Extract the [x, y] coordinate from the center of the cell holding the provided text.  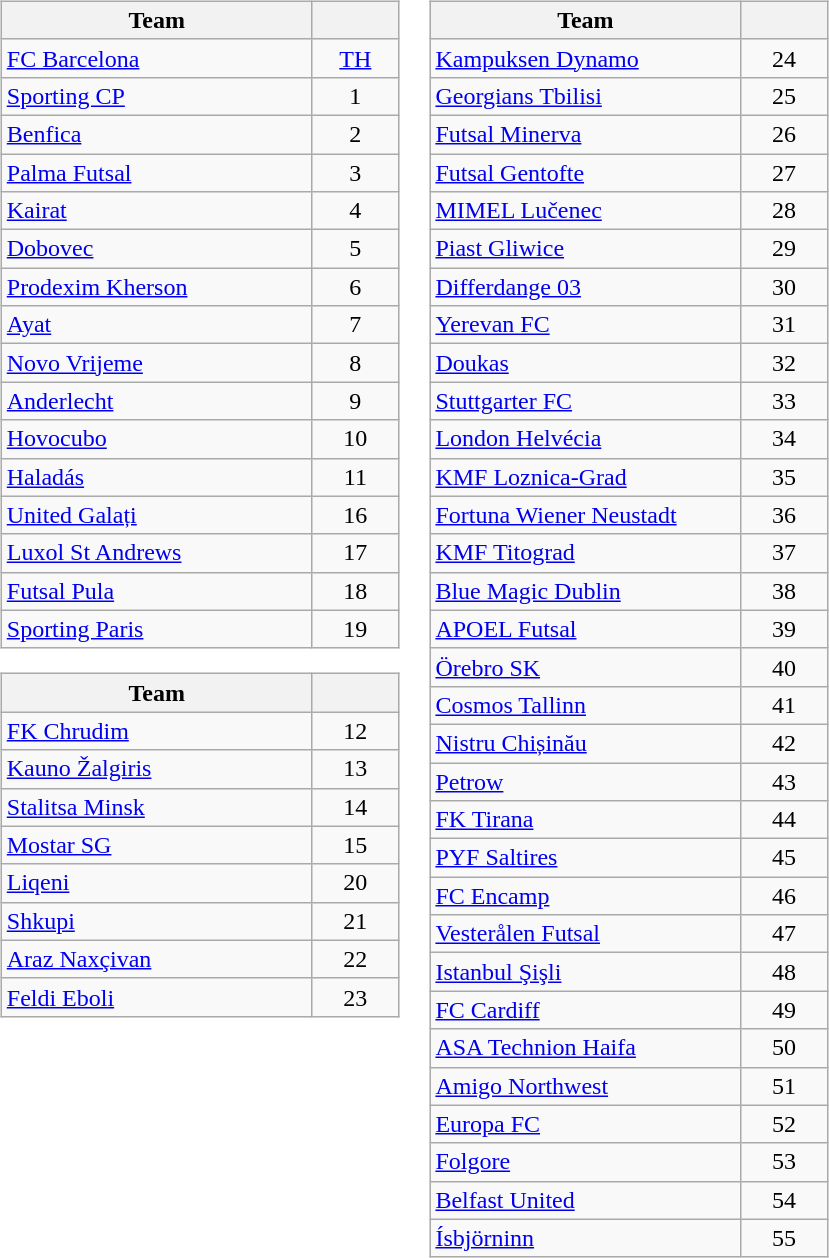
3 [355, 173]
KMF Loznica-Grad [586, 477]
46 [784, 896]
Nistru Chișinău [586, 743]
Ayat [156, 325]
Futsal Gentofte [586, 173]
Kampuksen Dynamo [586, 58]
Europa FC [586, 1124]
16 [355, 515]
Novo Vrijeme [156, 363]
Piast Gliwice [586, 249]
23 [355, 997]
Luxol St Andrews [156, 553]
Prodexim Kherson [156, 287]
49 [784, 1010]
42 [784, 743]
4 [355, 211]
12 [355, 731]
Mostar SG [156, 845]
37 [784, 553]
13 [355, 769]
48 [784, 972]
25 [784, 96]
1 [355, 96]
Futsal Minerva [586, 134]
Futsal Pula [156, 591]
19 [355, 629]
27 [784, 173]
PYF Saltires [586, 858]
Kairat [156, 211]
36 [784, 515]
Liqeni [156, 883]
Fortuna Wiener Neustadt [586, 515]
Istanbul Şişli [586, 972]
40 [784, 667]
APOEL Futsal [586, 629]
FK Chrudim [156, 731]
31 [784, 325]
Araz Naxçivan [156, 959]
Cosmos Tallinn [586, 705]
Haladás [156, 477]
Feldi Eboli [156, 997]
11 [355, 477]
20 [355, 883]
Stalitsa Minsk [156, 807]
39 [784, 629]
Dobovec [156, 249]
FC Cardiff [586, 1010]
18 [355, 591]
10 [355, 439]
MIMEL Lučenec [586, 211]
Benfica [156, 134]
54 [784, 1200]
Shkupi [156, 921]
44 [784, 820]
34 [784, 439]
Vesterålen Futsal [586, 934]
TH [355, 58]
30 [784, 287]
6 [355, 287]
32 [784, 363]
8 [355, 363]
Sporting CP [156, 96]
ASA Technion Haifa [586, 1048]
Amigo Northwest [586, 1086]
14 [355, 807]
21 [355, 921]
47 [784, 934]
Folgore [586, 1162]
Stuttgarter FC [586, 401]
United Galați [156, 515]
Differdange 03 [586, 287]
Anderlecht [156, 401]
43 [784, 781]
22 [355, 959]
FC Encamp [586, 896]
35 [784, 477]
Petrow [586, 781]
29 [784, 249]
38 [784, 591]
15 [355, 845]
Georgians Tbilisi [586, 96]
7 [355, 325]
50 [784, 1048]
Belfast United [586, 1200]
9 [355, 401]
KMF Titograd [586, 553]
FC Barcelona [156, 58]
Sporting Paris [156, 629]
33 [784, 401]
Blue Magic Dublin [586, 591]
55 [784, 1238]
53 [784, 1162]
28 [784, 211]
FK Tirana [586, 820]
Örebro SK [586, 667]
52 [784, 1124]
5 [355, 249]
Ísbjörninn [586, 1238]
Hovocubo [156, 439]
Doukas [586, 363]
45 [784, 858]
41 [784, 705]
Yerevan FC [586, 325]
2 [355, 134]
51 [784, 1086]
Palma Futsal [156, 173]
17 [355, 553]
26 [784, 134]
Kauno Žalgiris [156, 769]
London Helvécia [586, 439]
24 [784, 58]
